Locate the cell with the specified text and output its [x, y] center coordinate. 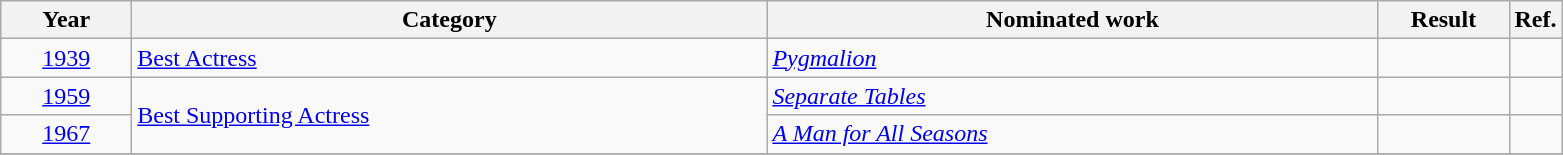
A Man for All Seasons [1072, 134]
Ref. [1536, 20]
Best Actress [450, 58]
Best Supporting Actress [450, 115]
Pygmalion [1072, 58]
1967 [66, 134]
1939 [66, 58]
1959 [66, 96]
Year [66, 20]
Category [450, 20]
Separate Tables [1072, 96]
Result [1444, 20]
Nominated work [1072, 20]
